Locate the cell with the specified text and output its (X, Y) center coordinate. 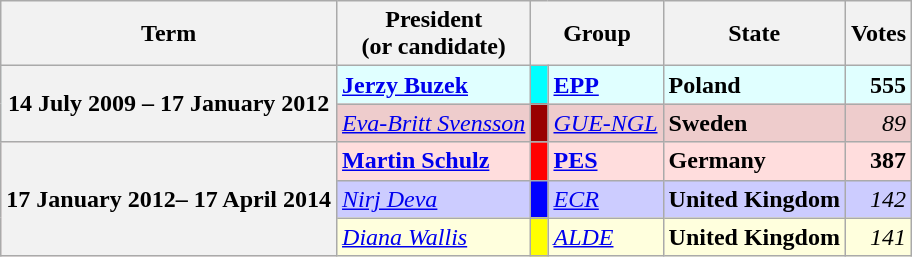
Diana Wallis (434, 237)
GUE-NGL (606, 123)
89 (878, 123)
PES (606, 161)
Jerzy Buzek (434, 85)
14 July 2009 – 17 January 2012 (169, 104)
17 January 2012– 17 April 2014 (169, 199)
Eva-Britt Svensson (434, 123)
Sweden (754, 123)
Votes (878, 34)
Group (597, 34)
Poland (754, 85)
141 (878, 237)
Term (169, 34)
142 (878, 199)
387 (878, 161)
ALDE (606, 237)
ECR (606, 199)
State (754, 34)
555 (878, 85)
EPP (606, 85)
Martin Schulz (434, 161)
President(or candidate) (434, 34)
Nirj Deva (434, 199)
Germany (754, 161)
